For the text-containing cell, return its midpoint in (X, Y) coordinate format. 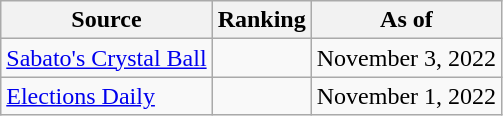
Sabato's Crystal Ball (106, 58)
November 3, 2022 (406, 58)
Ranking (262, 20)
Elections Daily (106, 96)
As of (406, 20)
Source (106, 20)
November 1, 2022 (406, 96)
